Capture the cell that displays the provided text and extract its [X, Y] central coordinate. 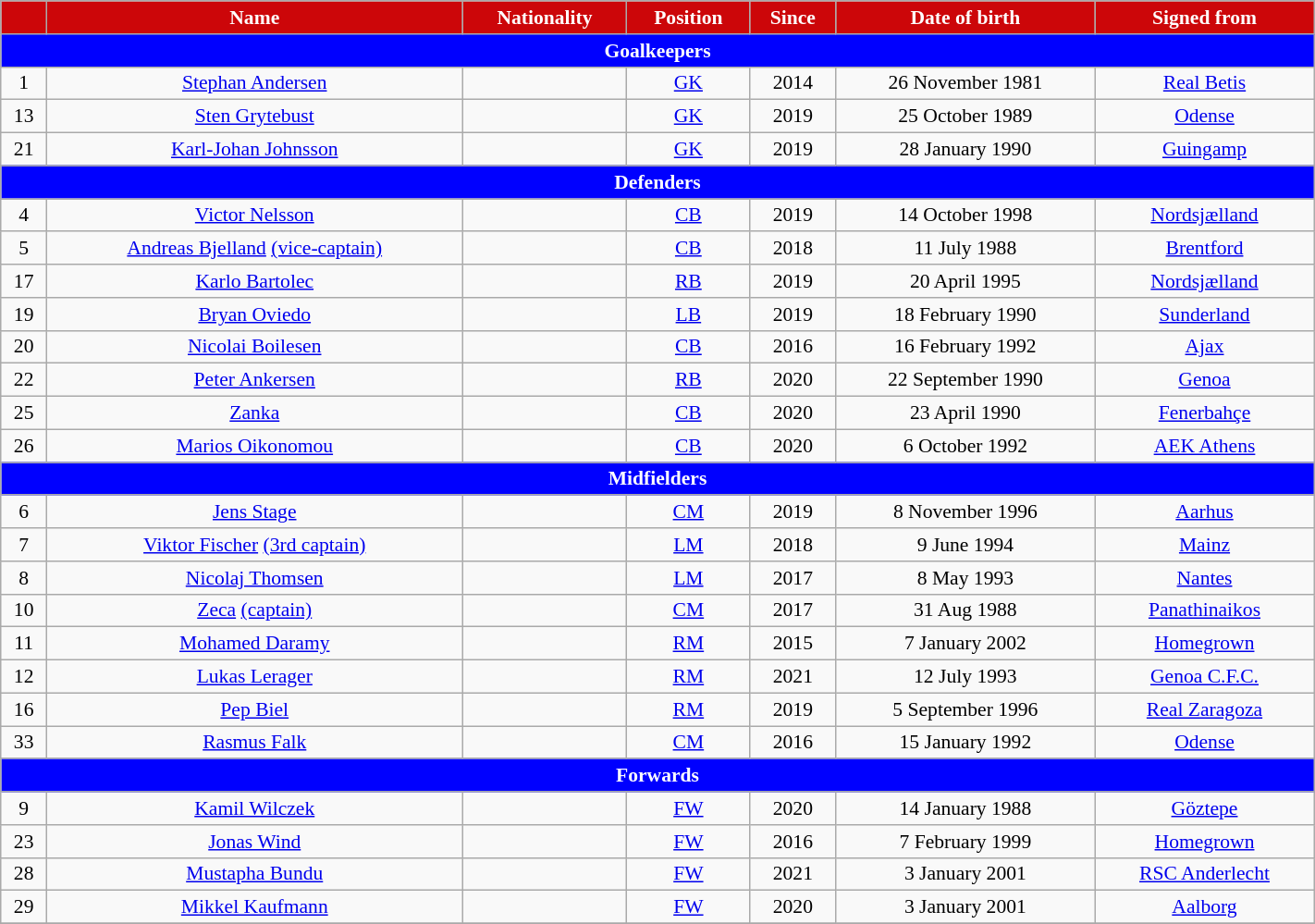
Fenerbahçe [1204, 413]
Real Betis [1204, 83]
7 [24, 545]
Forwards [657, 776]
10 [24, 610]
14 October 1998 [965, 216]
26 November 1981 [965, 83]
Date of birth [965, 18]
Panathinaikos [1204, 610]
Mikkel Kaufmann [255, 907]
8 May 1993 [965, 578]
Peter Ankersen [255, 380]
Zanka [255, 413]
5 [24, 249]
33 [24, 743]
Ajax [1204, 347]
7 January 2002 [965, 644]
Jonas Wind [255, 842]
28 January 1990 [965, 150]
AEK Athens [1204, 446]
18 February 1990 [965, 314]
Nicolaj Thomsen [255, 578]
2014 [793, 83]
LB [688, 314]
25 October 1989 [965, 117]
16 February 1992 [965, 347]
6 October 1992 [965, 446]
Mohamed Daramy [255, 644]
Nicolai Boilesen [255, 347]
22 [24, 380]
2015 [793, 644]
Viktor Fischer (3rd captain) [255, 545]
Karlo Bartolec [255, 281]
Defenders [657, 182]
25 [24, 413]
8 November 1996 [965, 512]
31 Aug 1988 [965, 610]
17 [24, 281]
13 [24, 117]
Göztepe [1204, 808]
Bryan Oviedo [255, 314]
Nationality [545, 18]
20 April 1995 [965, 281]
9 June 1994 [965, 545]
RSC Anderlecht [1204, 874]
Andreas Bjelland (vice-captain) [255, 249]
12 July 1993 [965, 677]
Signed from [1204, 18]
Sten Grytebust [255, 117]
15 January 1992 [965, 743]
Midfielders [657, 479]
8 [24, 578]
Pep Biel [255, 709]
Name [255, 18]
Zeca (captain) [255, 610]
Aarhus [1204, 512]
21 [24, 150]
1 [24, 83]
Position [688, 18]
Kamil Wilczek [255, 808]
Karl-Johan Johnsson [255, 150]
Genoa [1204, 380]
Stephan Andersen [255, 83]
14 January 1988 [965, 808]
4 [24, 216]
Lukas Lerager [255, 677]
Brentford [1204, 249]
Victor Nelsson [255, 216]
6 [24, 512]
28 [24, 874]
Aalborg [1204, 907]
Since [793, 18]
23 April 1990 [965, 413]
Guingamp [1204, 150]
Genoa C.F.C. [1204, 677]
16 [24, 709]
Rasmus Falk [255, 743]
Nantes [1204, 578]
11 July 1988 [965, 249]
Mustapha Bundu [255, 874]
9 [24, 808]
Marios Oikonomou [255, 446]
29 [24, 907]
20 [24, 347]
Sunderland [1204, 314]
11 [24, 644]
Mainz [1204, 545]
12 [24, 677]
22 September 1990 [965, 380]
7 February 1999 [965, 842]
Jens Stage [255, 512]
19 [24, 314]
26 [24, 446]
Real Zaragoza [1204, 709]
5 September 1996 [965, 709]
23 [24, 842]
Goalkeepers [657, 51]
